Provide the [x, y] coordinate of the cell's center where the given text is located.  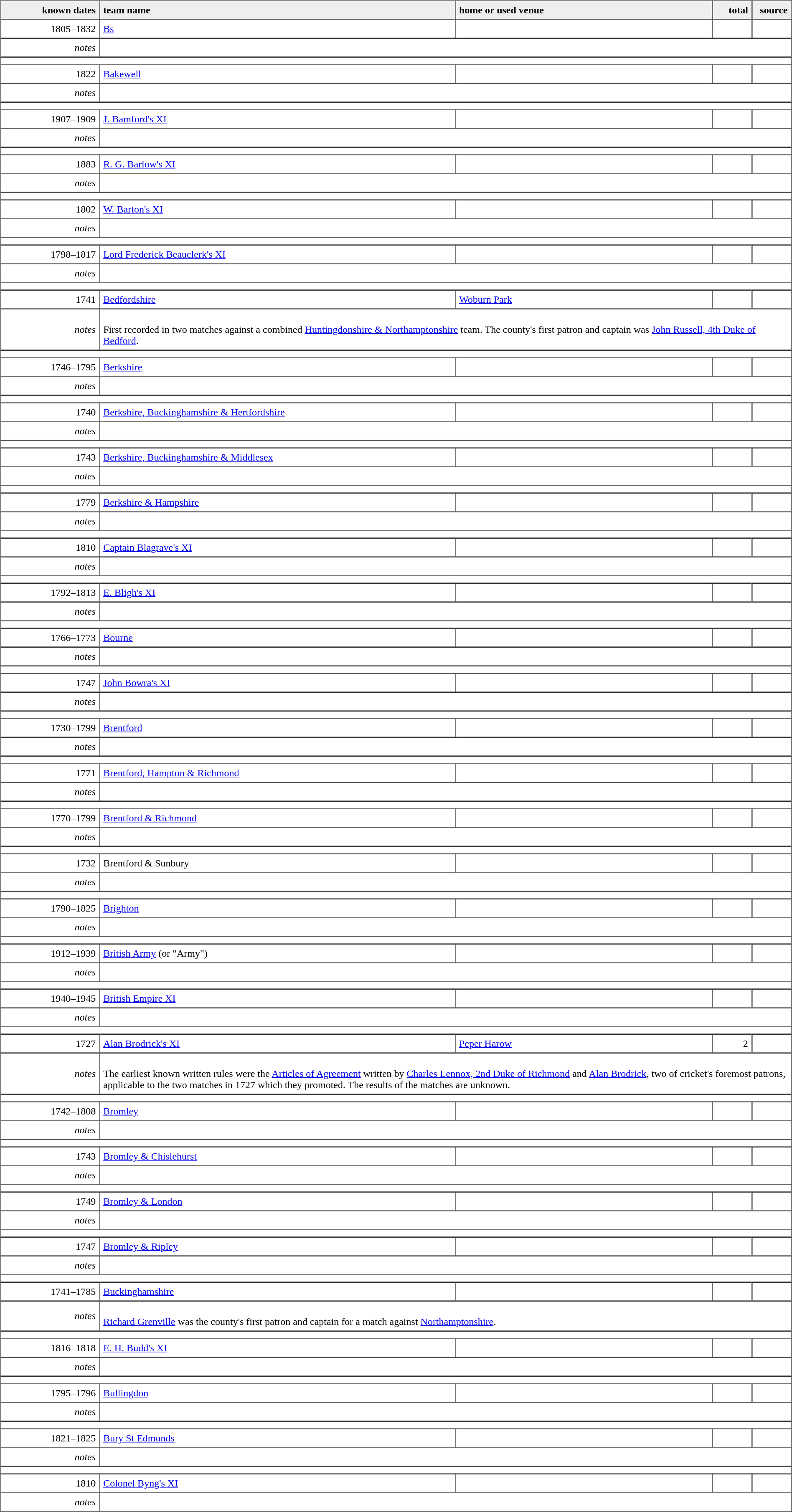
Bromley & London [277, 1201]
Brentford, Hampton & Richmond [277, 772]
Lord Frederick Beauclerk's XI [277, 254]
1907–1909 [50, 119]
Berkshire [277, 367]
Peper Harow [584, 1043]
Buckinghamshire [277, 1291]
team name [277, 10]
1821–1825 [50, 1438]
1802 [50, 209]
Bedfordshire [277, 299]
Brentford [277, 727]
1732 [50, 863]
1798–1817 [50, 254]
1912–1939 [50, 953]
2 [732, 1043]
E. Bligh's XI [277, 592]
1766–1773 [50, 637]
Bromley & Ripley [277, 1246]
1741 [50, 299]
1883 [50, 164]
1795–1796 [50, 1393]
1740 [50, 412]
Captain Blagrave's XI [277, 547]
W. Barton's XI [277, 209]
J. Bamford's XI [277, 119]
Bourne [277, 637]
Brentford & Sunbury [277, 863]
Brentford & Richmond [277, 818]
1746–1795 [50, 367]
Alan Brodrick's XI [277, 1043]
1816–1818 [50, 1348]
1727 [50, 1043]
1940–1945 [50, 998]
total [732, 10]
1805–1832 [50, 28]
Bromley & Chislehurst [277, 1156]
British Army (or "Army") [277, 953]
E. H. Budd's XI [277, 1348]
British Empire XI [277, 998]
known dates [50, 10]
1822 [50, 73]
Berkshire, Buckinghamshire & Hertfordshire [277, 412]
1742–1808 [50, 1111]
Bury St Edmunds [277, 1438]
home or used venue [584, 10]
1730–1799 [50, 727]
Berkshire, Buckinghamshire & Middlesex [277, 457]
Woburn Park [584, 299]
Bakewell [277, 73]
1749 [50, 1201]
1771 [50, 772]
John Bowra's XI [277, 682]
Richard Grenville was the county's first patron and captain for a match against Northamptonshire. [445, 1316]
R. G. Barlow's XI [277, 164]
1779 [50, 502]
1741–1785 [50, 1291]
Berkshire & Hampshire [277, 502]
Bs [277, 28]
1770–1799 [50, 818]
1792–1813 [50, 592]
Colonel Byng's XI [277, 1483]
1790–1825 [50, 908]
Bullingdon [277, 1393]
Bromley [277, 1111]
Brighton [277, 908]
source [772, 10]
